Provide the (X, Y) coordinate of the cell's center where the given text is located.  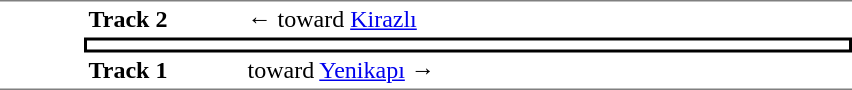
Track 1 (164, 71)
toward Yenikapı → (548, 71)
Track 2 (164, 19)
← toward Kirazlı (548, 19)
